Identify which cell holds the provided text, then report its (X, Y) central coordinate. 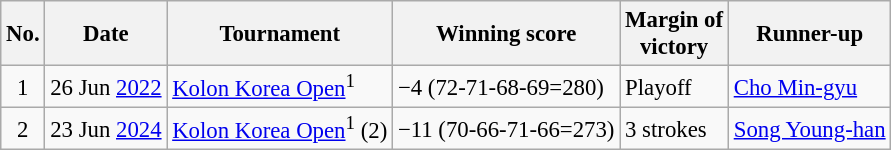
Date (106, 34)
Song Young-han (810, 129)
Kolon Korea Open1 (280, 87)
1 (23, 87)
Runner-up (810, 34)
Playoff (674, 87)
Margin ofvictory (674, 34)
3 strokes (674, 129)
2 (23, 129)
23 Jun 2024 (106, 129)
26 Jun 2022 (106, 87)
−4 (72-71-68-69=280) (506, 87)
No. (23, 34)
Tournament (280, 34)
Kolon Korea Open1 (2) (280, 129)
−11 (70-66-71-66=273) (506, 129)
Winning score (506, 34)
Cho Min-gyu (810, 87)
